Find where the given text appears and provide that cell's center as (X, Y) coordinate. 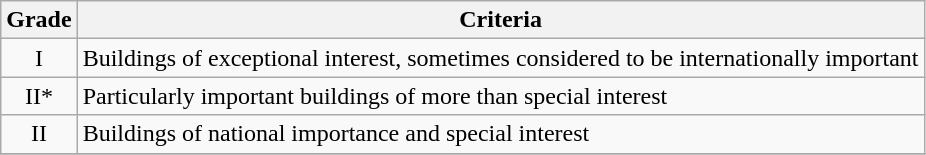
I (39, 58)
II (39, 134)
Grade (39, 20)
Buildings of exceptional interest, sometimes considered to be internationally important (500, 58)
Criteria (500, 20)
Particularly important buildings of more than special interest (500, 96)
Buildings of national importance and special interest (500, 134)
II* (39, 96)
